Determine the (x, y) coordinate at the center of the cell enclosing the given text.  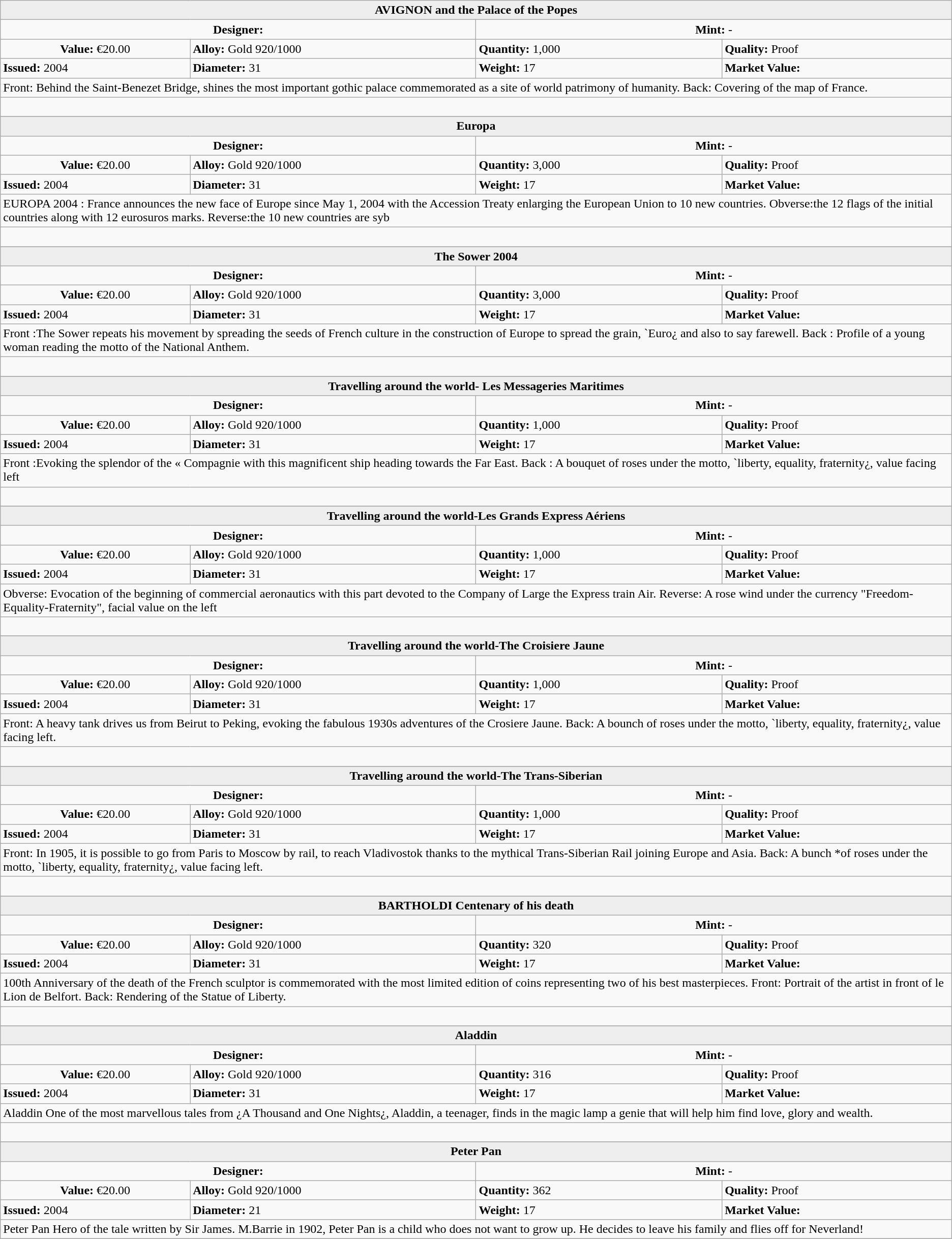
Travelling around the world- Les Messageries Maritimes (476, 386)
Peter Pan (476, 1152)
Quantity: 362 (599, 1190)
Travelling around the world-The Croisiere Jaune (476, 646)
Quantity: 316 (599, 1074)
AVIGNON and the Palace of the Popes (476, 10)
Travelling around the world-Les Grands Express Aériens (476, 516)
Aladdin (476, 1036)
The Sower 2004 (476, 256)
BARTHOLDI Centenary of his death (476, 905)
Travelling around the world-The Trans-Siberian (476, 776)
Diameter: 21 (333, 1209)
Europa (476, 126)
Quantity: 320 (599, 945)
